Return the (x, y) coordinate for the center point of the cell that contains the specified text.  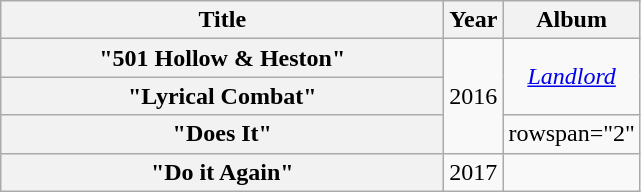
Album (572, 20)
"501 Hollow & Heston" (222, 58)
Landlord (572, 77)
Year (474, 20)
"Does It" (222, 134)
"Do it Again" (222, 172)
2016 (474, 96)
Title (222, 20)
rowspan="2" (572, 134)
2017 (474, 172)
"Lyrical Combat" (222, 96)
